Return the (X, Y) coordinate for the center point of the cell that contains the specified text.  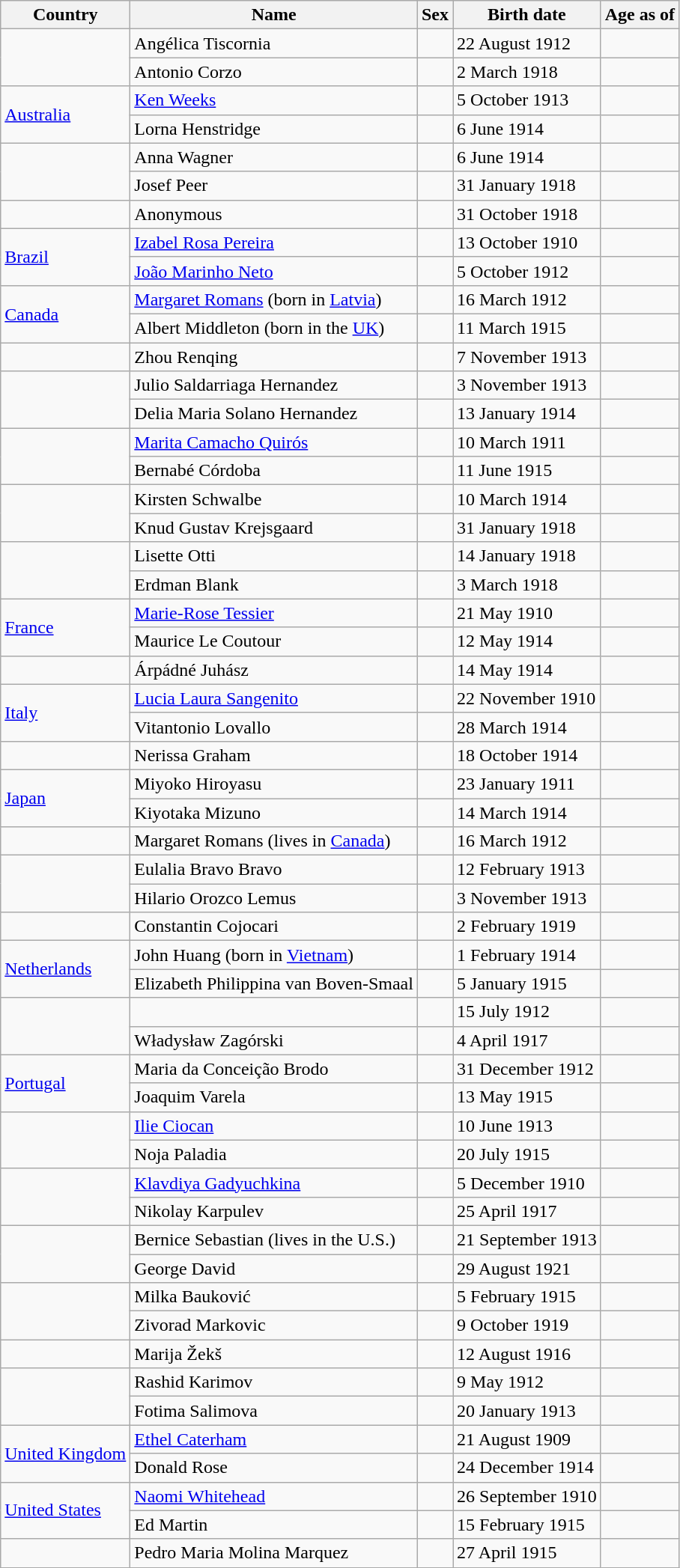
Delia Maria Solano Hernandez (274, 414)
Albert Middleton (born in the UK) (274, 328)
12 August 1916 (527, 1354)
Rashid Karimov (274, 1382)
15 July 1912 (527, 1012)
Margaret Romans (lives in Canada) (274, 841)
Fotima Salimova (274, 1411)
Marita Camacho Quirós (274, 442)
20 January 1913 (527, 1411)
22 August 1912 (527, 43)
Kirsten Schwalbe (274, 499)
10 March 1914 (527, 499)
Ilie Ciocan (274, 1126)
Sex (434, 15)
13 May 1915 (527, 1097)
13 January 1914 (527, 414)
Marie-Rose Tessier (274, 613)
26 September 1910 (527, 1496)
10 June 1913 (527, 1126)
Hilario Orozco Lemus (274, 898)
27 April 1915 (527, 1553)
Knud Gustav Krejsgaard (274, 528)
14 January 1918 (527, 556)
Lucia Laura Sangenito (274, 698)
7 November 1913 (527, 357)
21 May 1910 (527, 613)
25 April 1917 (527, 1211)
Margaret Romans (born in Latvia) (274, 299)
Miyoko Hiroyasu (274, 784)
Eulalia Bravo Bravo (274, 870)
Ken Weeks (274, 100)
United States (66, 1510)
20 July 1915 (527, 1154)
29 August 1921 (527, 1269)
Lorna Henstridge (274, 129)
11 June 1915 (527, 471)
Ethel Caterham (274, 1439)
5 February 1915 (527, 1297)
9 October 1919 (527, 1326)
18 October 1914 (527, 755)
United Kingdom (66, 1453)
12 February 1913 (527, 870)
Władysław Zagórski (274, 1040)
1 February 1914 (527, 955)
Country (66, 15)
Noja Paladia (274, 1154)
14 March 1914 (527, 812)
Portugal (66, 1083)
Maria da Conceição Brodo (274, 1069)
11 March 1915 (527, 328)
4 April 1917 (527, 1040)
28 March 1914 (527, 727)
George David (274, 1269)
Klavdiya Gadyuchkina (274, 1183)
Maurice Le Coutour (274, 641)
21 August 1909 (527, 1439)
Bernice Sebastian (lives in the U.S.) (274, 1239)
5 October 1912 (527, 271)
John Huang (born in Vietnam) (274, 955)
France (66, 627)
Julio Saldarriaga Hernandez (274, 385)
Ed Martin (274, 1525)
Marija Žekš (274, 1354)
22 November 1910 (527, 698)
Japan (66, 798)
Antonio Corzo (274, 72)
Lisette Otti (274, 556)
5 October 1913 (527, 100)
Vitantonio Lovallo (274, 727)
Izabel Rosa Pereira (274, 242)
Kiyotaka Mizuno (274, 812)
5 December 1910 (527, 1183)
Joaquim Varela (274, 1097)
2 February 1919 (527, 927)
Australia (66, 115)
2 March 1918 (527, 72)
Josef Peer (274, 186)
Bernabé Córdoba (274, 471)
3 March 1918 (527, 585)
12 May 1914 (527, 641)
Netherlands (66, 969)
31 October 1918 (527, 214)
Naomi Whitehead (274, 1496)
Italy (66, 713)
Anonymous (274, 214)
5 January 1915 (527, 983)
Zivorad Markovic (274, 1326)
14 May 1914 (527, 670)
Name (274, 15)
Zhou Renqing (274, 357)
Age as of (640, 15)
15 February 1915 (527, 1525)
Angélica Tiscornia (274, 43)
Donald Rose (274, 1468)
21 September 1913 (527, 1239)
23 January 1911 (527, 784)
Canada (66, 314)
Pedro Maria Molina Marquez (274, 1553)
31 December 1912 (527, 1069)
10 March 1911 (527, 442)
Árpádné Juhász (274, 670)
24 December 1914 (527, 1468)
Anna Wagner (274, 157)
Constantin Cojocari (274, 927)
Erdman Blank (274, 585)
Brazil (66, 257)
Birth date (527, 15)
Nerissa Graham (274, 755)
Nikolay Karpulev (274, 1211)
Elizabeth Philippina van Boven-Smaal (274, 983)
Milka Bauković (274, 1297)
9 May 1912 (527, 1382)
João Marinho Neto (274, 271)
13 October 1910 (527, 242)
